Scan for the cell matching the given text and deliver its (X, Y) coordinate at center. 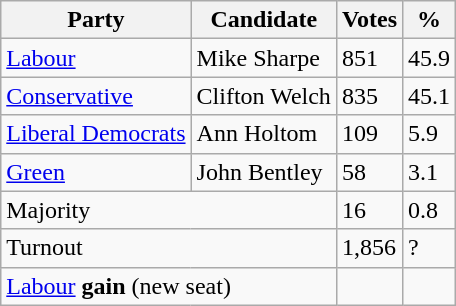
Clifton Welch (264, 96)
45.1 (430, 96)
Majority (169, 210)
Mike Sharpe (264, 58)
Ann Holtom (264, 134)
851 (369, 58)
1,856 (369, 248)
Conservative (96, 96)
Turnout (169, 248)
3.1 (430, 172)
5.9 (430, 134)
45.9 (430, 58)
109 (369, 134)
? (430, 248)
Liberal Democrats (96, 134)
Green (96, 172)
Candidate (264, 20)
Votes (369, 20)
835 (369, 96)
58 (369, 172)
16 (369, 210)
Labour gain (new seat) (169, 286)
Labour (96, 58)
Party (96, 20)
% (430, 20)
0.8 (430, 210)
John Bentley (264, 172)
